Capture the cell that displays the provided text and extract its [x, y] central coordinate. 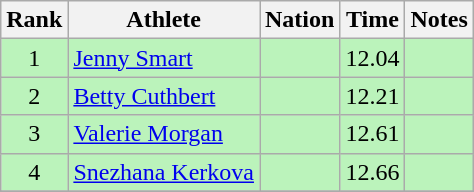
12.04 [372, 58]
Betty Cuthbert [164, 96]
Nation [300, 20]
2 [34, 96]
Snezhana Kerkova [164, 172]
12.21 [372, 96]
Time [372, 20]
4 [34, 172]
1 [34, 58]
12.61 [372, 134]
Athlete [164, 20]
Notes [439, 20]
12.66 [372, 172]
Jenny Smart [164, 58]
Rank [34, 20]
3 [34, 134]
Valerie Morgan [164, 134]
